Return the (X, Y) coordinate for the center point of the cell that contains the specified text.  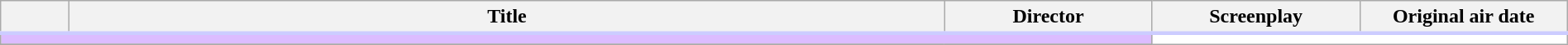
Title (507, 17)
Original air date (1464, 17)
Screenplay (1255, 17)
Director (1049, 17)
